From the cell containing the given text, extract its center point as (x, y) coordinate. 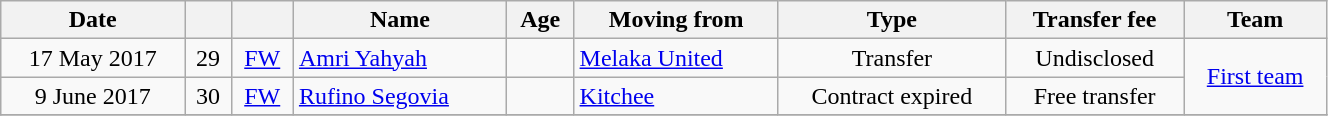
Date (93, 20)
Name (400, 20)
Transfer fee (1094, 20)
Undisclosed (1094, 58)
Type (892, 20)
9 June 2017 (93, 96)
30 (208, 96)
First team (1256, 77)
Transfer (892, 58)
Age (541, 20)
Contract expired (892, 96)
Team (1256, 20)
Free transfer (1094, 96)
Melaka United (676, 58)
Rufino Segovia (400, 96)
17 May 2017 (93, 58)
Moving from (676, 20)
Amri Yahyah (400, 58)
Kitchee (676, 96)
29 (208, 58)
